Determine the (x, y) coordinate at the center of the cell enclosing the given text.  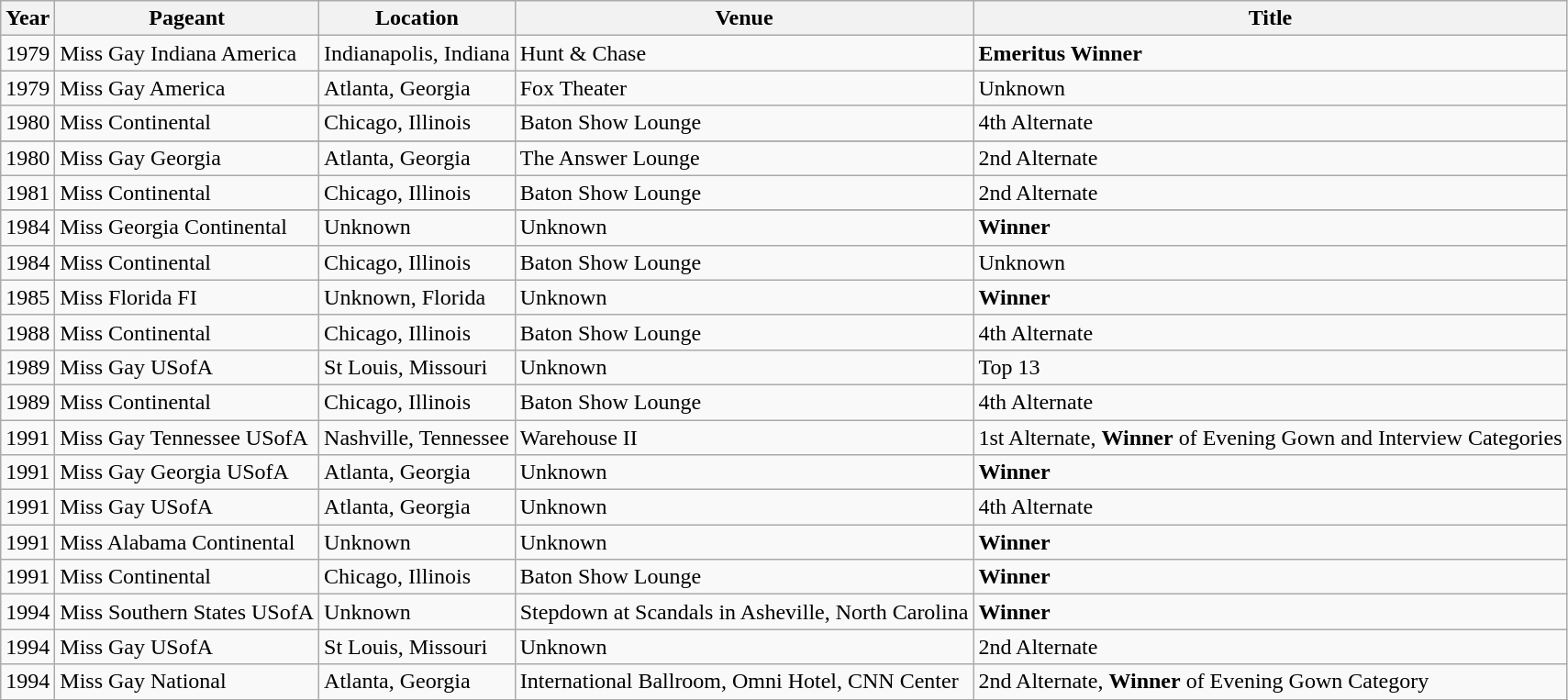
Year (28, 18)
Title (1270, 18)
Nashville, Tennessee (417, 438)
Indianapolis, Indiana (417, 53)
1981 (28, 193)
1st Alternate, Winner of Evening Gown and Interview Categories (1270, 438)
Miss Gay Tennessee USofA (187, 438)
Miss Alabama Continental (187, 542)
Miss Florida FI (187, 297)
The Answer Lounge (744, 158)
Pageant (187, 18)
1988 (28, 332)
Emeritus Winner (1270, 53)
Miss Gay National (187, 682)
Miss Georgia Continental (187, 228)
Miss Gay Indiana America (187, 53)
Hunt & Chase (744, 53)
Miss Gay America (187, 88)
Location (417, 18)
Miss Southern States USofA (187, 612)
1985 (28, 297)
Fox Theater (744, 88)
Miss Gay Georgia USofA (187, 472)
Warehouse II (744, 438)
Stepdown at Scandals in Asheville, North Carolina (744, 612)
Unknown, Florida (417, 297)
Top 13 (1270, 367)
Miss Gay Georgia (187, 158)
2nd Alternate, Winner of Evening Gown Category (1270, 682)
International Ballroom, Omni Hotel, CNN Center (744, 682)
Venue (744, 18)
